Extract the [x, y] coordinate from the center of the cell holding the provided text.  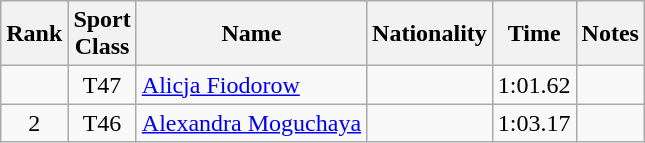
T46 [102, 123]
T47 [102, 85]
Nationality [430, 34]
1:01.62 [534, 85]
Time [534, 34]
2 [34, 123]
Rank [34, 34]
1:03.17 [534, 123]
Name [251, 34]
SportClass [102, 34]
Alexandra Moguchaya [251, 123]
Alicja Fiodorow [251, 85]
Notes [610, 34]
